Identify which cell holds the provided text, then report its [x, y] central coordinate. 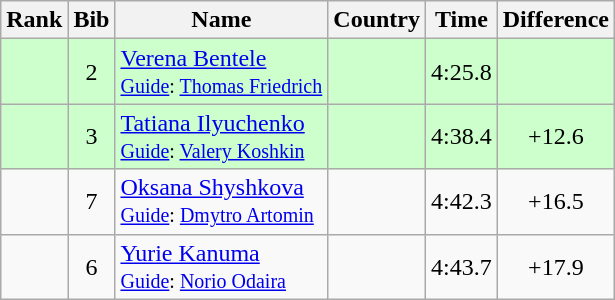
6 [92, 266]
Country [377, 20]
+17.9 [556, 266]
4:25.8 [462, 72]
Oksana ShyshkovaGuide: Dmytro Artomin [222, 202]
+16.5 [556, 202]
3 [92, 136]
Verena BenteleGuide: Thomas Friedrich [222, 72]
Tatiana IlyuchenkoGuide: Valery Koshkin [222, 136]
+12.6 [556, 136]
Bib [92, 20]
Time [462, 20]
4:38.4 [462, 136]
Rank [34, 20]
4:42.3 [462, 202]
Yurie KanumaGuide: Norio Odaira [222, 266]
7 [92, 202]
4:43.7 [462, 266]
Difference [556, 20]
2 [92, 72]
Name [222, 20]
